Output the [X, Y] coordinate of the center of the cell containing the given text.  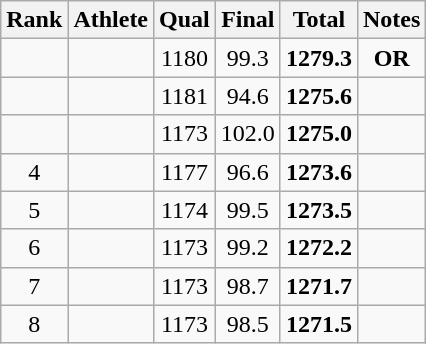
96.6 [248, 172]
1271.5 [318, 324]
Rank [34, 20]
1279.3 [318, 58]
1271.7 [318, 286]
Athlete [111, 20]
99.3 [248, 58]
1174 [185, 210]
7 [34, 286]
1272.2 [318, 248]
Final [248, 20]
1275.0 [318, 134]
99.5 [248, 210]
98.5 [248, 324]
1273.6 [318, 172]
1177 [185, 172]
OR [391, 58]
5 [34, 210]
6 [34, 248]
1180 [185, 58]
102.0 [248, 134]
1273.5 [318, 210]
1275.6 [318, 96]
98.7 [248, 286]
4 [34, 172]
8 [34, 324]
Qual [185, 20]
Total [318, 20]
99.2 [248, 248]
94.6 [248, 96]
Notes [391, 20]
1181 [185, 96]
